Scan for the cell matching the given text and deliver its (X, Y) coordinate at center. 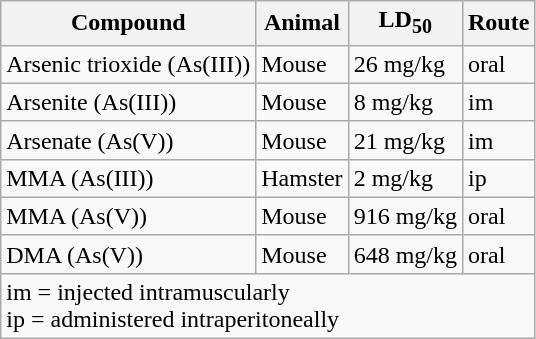
Route (498, 23)
Arsenite (As(III)) (128, 102)
648 mg/kg (405, 254)
Compound (128, 23)
DMA (As(V)) (128, 254)
ip (498, 178)
Hamster (302, 178)
im = injected intramuscularlyip = administered intraperitoneally (268, 306)
8 mg/kg (405, 102)
Arsenate (As(V)) (128, 140)
Arsenic trioxide (As(III)) (128, 64)
MMA (As(III)) (128, 178)
2 mg/kg (405, 178)
Animal (302, 23)
916 mg/kg (405, 216)
MMA (As(V)) (128, 216)
21 mg/kg (405, 140)
LD50 (405, 23)
26 mg/kg (405, 64)
